Pinpoint the cell where the given text exists, returning its [x, y] midpoint coordinate. 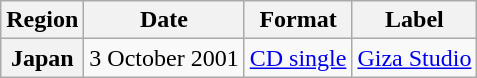
Japan [42, 58]
CD single [298, 58]
Giza Studio [414, 58]
Date [164, 20]
Format [298, 20]
Region [42, 20]
3 October 2001 [164, 58]
Label [414, 20]
